From the cell containing the given text, extract its center point as [x, y] coordinate. 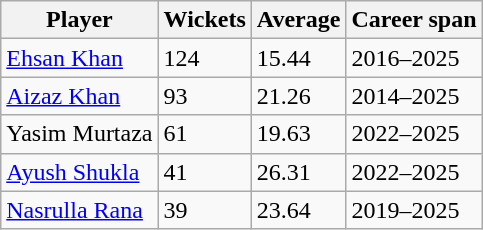
26.31 [298, 172]
Yasim Murtaza [80, 134]
93 [204, 96]
Average [298, 20]
Aizaz Khan [80, 96]
Nasrulla Rana [80, 210]
15.44 [298, 58]
Ayush Shukla [80, 172]
2019–2025 [414, 210]
61 [204, 134]
2016–2025 [414, 58]
Player [80, 20]
21.26 [298, 96]
Wickets [204, 20]
19.63 [298, 134]
124 [204, 58]
2014–2025 [414, 96]
41 [204, 172]
39 [204, 210]
23.64 [298, 210]
Ehsan Khan [80, 58]
Career span [414, 20]
